Locate the cell with the specified text and output its [x, y] center coordinate. 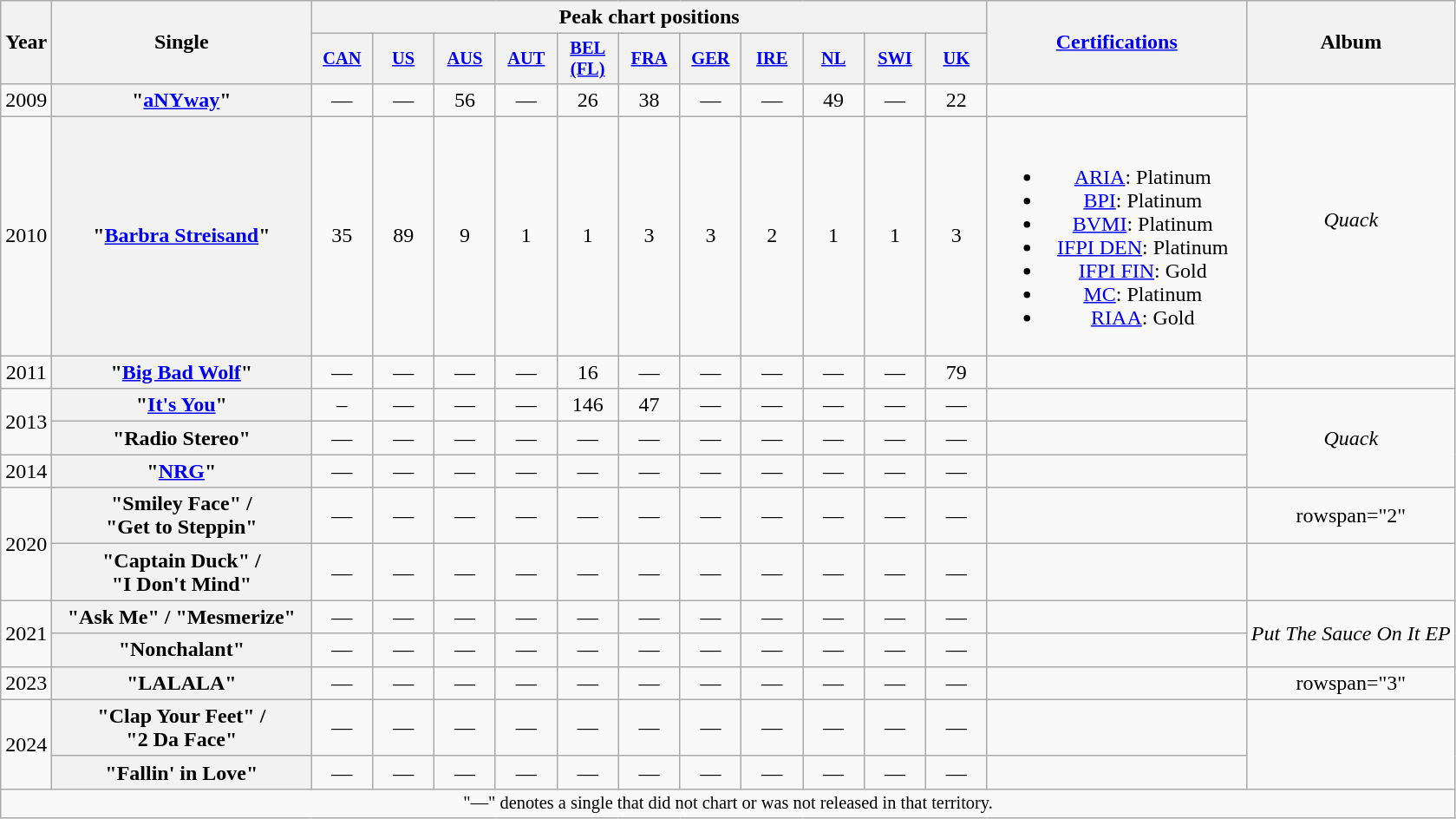
"Radio Stereo" [182, 438]
"aNYway" [182, 100]
2021 [26, 633]
"Nonchalant" [182, 650]
– [342, 405]
2020 [26, 544]
"It's You" [182, 405]
16 [588, 372]
Peak chart positions [649, 17]
2014 [26, 471]
"Smiley Face" /"Get to Steppin" [182, 515]
NL [834, 59]
26 [588, 100]
"Ask Me" / "Mesmerize" [182, 617]
"Fallin' in Love" [182, 772]
"Barbra Streisand" [182, 236]
2011 [26, 372]
rowspan="3" [1351, 683]
146 [588, 405]
22 [956, 100]
IRE [772, 59]
2010 [26, 236]
47 [649, 405]
AUS [465, 59]
AUT [526, 59]
Certifications [1117, 43]
"Captain Duck" /"I Don't Mind" [182, 573]
56 [465, 100]
2 [772, 236]
2013 [26, 422]
49 [834, 100]
"Big Bad Wolf" [182, 372]
Single [182, 43]
Year [26, 43]
Put The Sauce On It EP [1351, 633]
BEL(FL) [588, 59]
US [404, 59]
CAN [342, 59]
ARIA: PlatinumBPI: PlatinumBVMI: PlatinumIFPI DEN: PlatinumIFPI FIN: GoldMC: PlatinumRIAA: Gold [1117, 236]
SWI [895, 59]
2024 [26, 744]
"—" denotes a single that did not chart or was not released in that territory. [728, 803]
UK [956, 59]
89 [404, 236]
38 [649, 100]
79 [956, 372]
GER [711, 59]
"Clap Your Feet" /"2 Da Face" [182, 727]
rowspan="2" [1351, 515]
2009 [26, 100]
"NRG" [182, 471]
"LALALA" [182, 683]
2023 [26, 683]
FRA [649, 59]
35 [342, 236]
9 [465, 236]
Album [1351, 43]
